Detect which cell encompasses the target text, then output its (x, y) center coordinate. 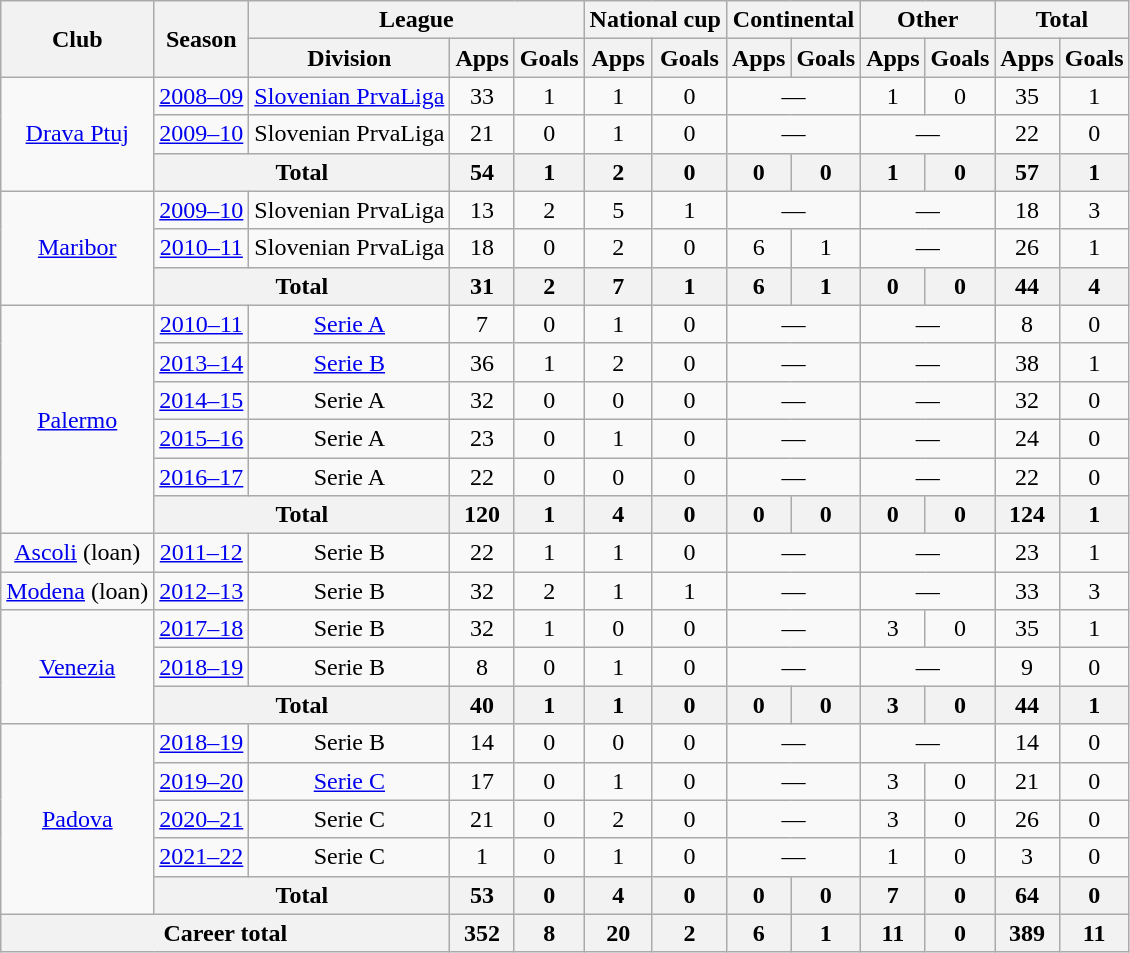
31 (482, 286)
17 (482, 781)
40 (482, 705)
Other (928, 20)
57 (1027, 172)
120 (482, 515)
Career total (226, 933)
2014–15 (202, 400)
2020–21 (202, 819)
38 (1027, 362)
2021–22 (202, 857)
2016–17 (202, 477)
20 (618, 933)
5 (618, 210)
Padova (78, 819)
Modena (loan) (78, 591)
Ascoli (loan) (78, 553)
64 (1027, 895)
389 (1027, 933)
124 (1027, 515)
352 (482, 933)
Venezia (78, 667)
2019–20 (202, 781)
2012–13 (202, 591)
2015–16 (202, 438)
24 (1027, 438)
Palermo (78, 419)
54 (482, 172)
National cup (655, 20)
2013–14 (202, 362)
2017–18 (202, 629)
9 (1027, 667)
2008–09 (202, 96)
36 (482, 362)
13 (482, 210)
Club (78, 39)
League (416, 20)
Season (202, 39)
Maribor (78, 248)
53 (482, 895)
2011–12 (202, 553)
Division (350, 58)
Continental (793, 20)
Drava Ptuj (78, 134)
